Provide the (x, y) coordinate of the cell's center where the given text is located.  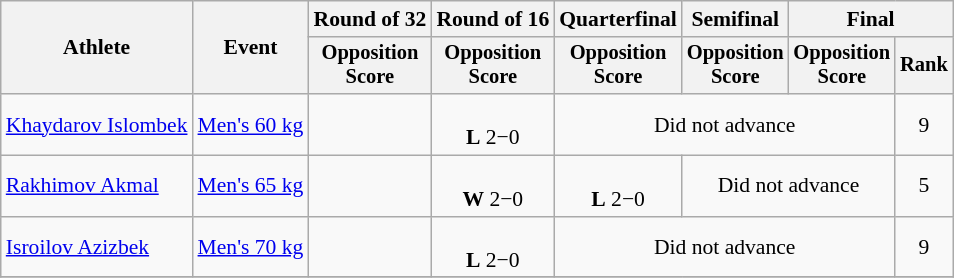
Round of 32 (370, 19)
Khaydarov Islombek (97, 124)
Round of 16 (492, 19)
Athlete (97, 48)
Men's 65 kg (251, 186)
5 (924, 186)
Quarterfinal (618, 19)
Rakhimov Akmal (97, 186)
Men's 60 kg (251, 124)
Semifinal (736, 19)
W 2−0 (492, 186)
Rank (924, 66)
Final (870, 19)
Event (251, 48)
Men's 70 kg (251, 248)
Isroilov Azizbek (97, 248)
